Provide the [x, y] coordinate of the cell's center where the given text is located.  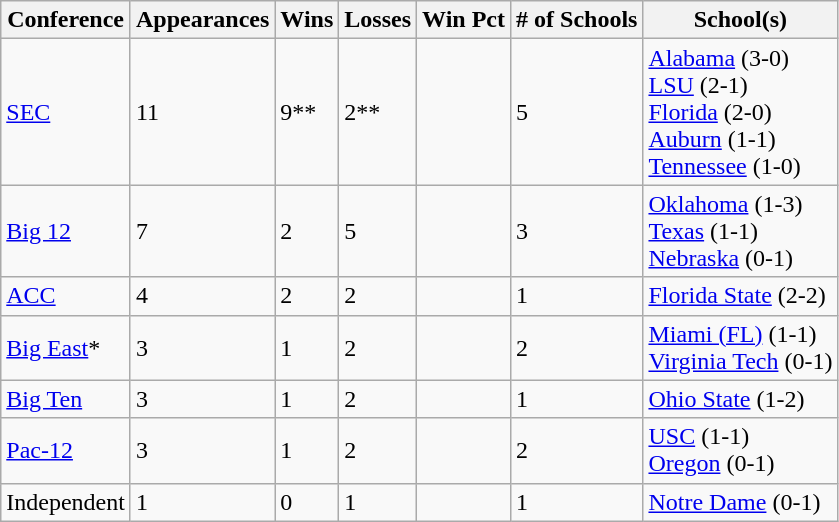
Conference [66, 20]
4 [202, 296]
Alabama (3-0) LSU (2-1)Florida (2-0)Auburn (1-1)Tennessee (1-0) [740, 112]
Win Pct [464, 20]
USC (1-1)Oregon (0-1) [740, 450]
# of Schools [577, 20]
School(s) [740, 20]
Florida State (2-2) [740, 296]
Notre Dame (0-1) [740, 502]
Miami (FL) (1-1)Virginia Tech (0-1) [740, 348]
Ohio State (1-2) [740, 399]
SEC [66, 112]
Oklahoma (1-3)Texas (1-1)Nebraska (0-1) [740, 231]
Pac-12 [66, 450]
ACC [66, 296]
Big Ten [66, 399]
11 [202, 112]
Appearances [202, 20]
Big 12 [66, 231]
2** [378, 112]
0 [307, 502]
7 [202, 231]
Losses [378, 20]
Wins [307, 20]
9** [307, 112]
Big East* [66, 348]
Independent [66, 502]
